Return (X, Y) of the center of cell containing provided text 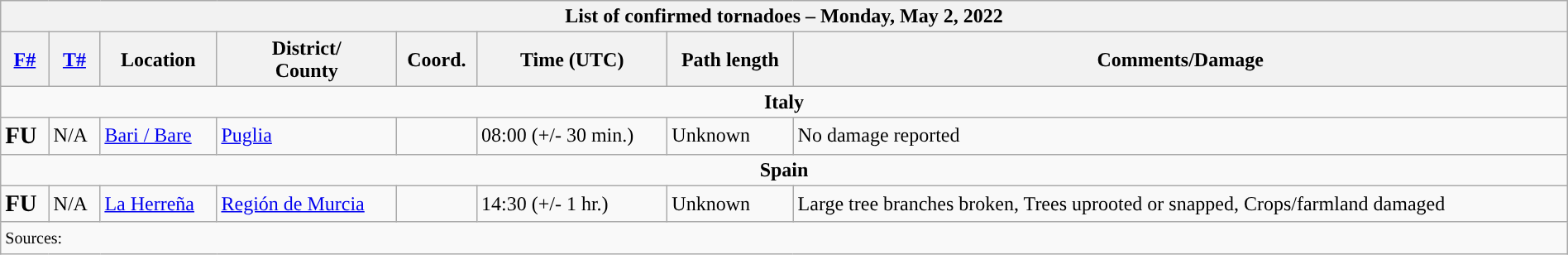
Coord. (437, 60)
F# (25, 60)
T# (74, 60)
Spain (784, 170)
Location (159, 60)
District/County (306, 60)
Time (UTC) (572, 60)
Path length (730, 60)
Sources: (784, 238)
La Herreña (159, 204)
No damage reported (1180, 136)
14:30 (+/- 1 hr.) (572, 204)
Large tree branches broken, Trees uprooted or snapped, Crops/farmland damaged (1180, 204)
List of confirmed tornadoes – Monday, May 2, 2022 (784, 17)
Comments/Damage (1180, 60)
Puglia (306, 136)
Región de Murcia (306, 204)
Italy (784, 102)
08:00 (+/- 30 min.) (572, 136)
Bari / Bare (159, 136)
